Pinpoint the cell where the given text exists, returning its [x, y] midpoint coordinate. 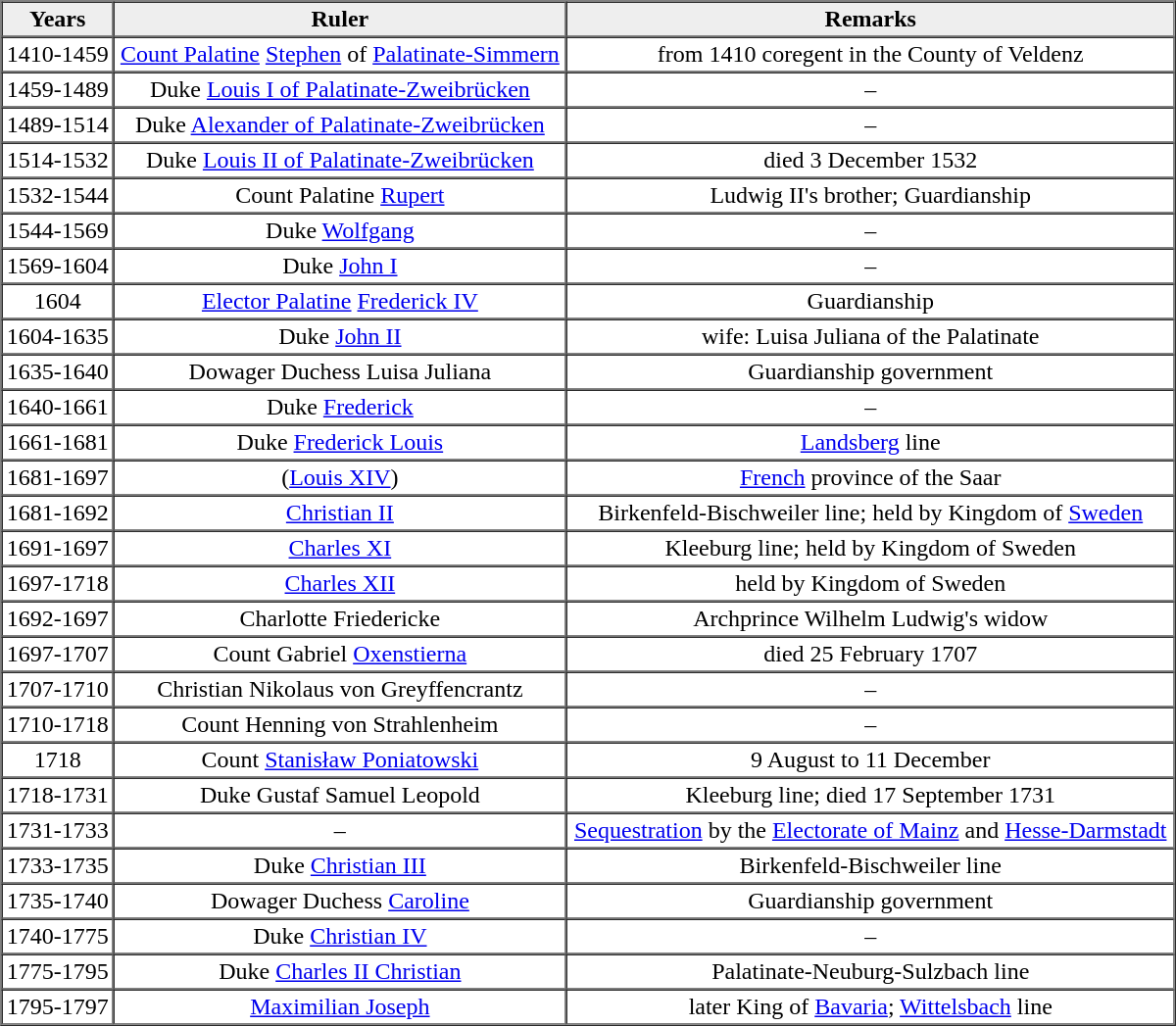
Kleeburg line; died 17 September 1731 [870, 796]
Kleeburg line; held by Kingdom of Sweden [870, 549]
Landsberg line [870, 443]
Duke John II [340, 337]
Count Palatine Rupert [340, 196]
later King of Bavaria; Wittelsbach line [870, 1007]
Duke Louis I of Palatinate-Zweibrücken [340, 90]
Duke Christian IV [340, 937]
1681-1692 [58, 513]
1735-1740 [58, 902]
1740-1775 [58, 937]
Count Henning von Strahlenheim [340, 725]
Charles XII [340, 584]
Christian II [340, 513]
died 3 December 1532 [870, 161]
Duke John I [340, 267]
held by Kingdom of Sweden [870, 584]
1718-1731 [58, 796]
1718 [58, 760]
French province of the Saar [870, 478]
Charlotte Friedericke [340, 619]
Duke Gustaf Samuel Leopold [340, 796]
from 1410 coregent in the County of Veldenz [870, 55]
Elector Palatine Frederick IV [340, 302]
died 25 February 1707 [870, 655]
(Louis XIV) [340, 478]
1604 [58, 302]
Guardianship [870, 302]
1532-1544 [58, 196]
1697-1718 [58, 584]
1661-1681 [58, 443]
Christian Nikolaus von Greyffencrantz [340, 690]
1459-1489 [58, 90]
9 August to 11 December [870, 760]
Duke Alexander of Palatinate-Zweibrücken [340, 125]
Count Gabriel Oxenstierna [340, 655]
1775-1795 [58, 972]
1635-1640 [58, 372]
wife: Luisa Juliana of the Palatinate [870, 337]
Duke Louis II of Palatinate-Zweibrücken [340, 161]
Duke Frederick Louis [340, 443]
1710-1718 [58, 725]
Remarks [870, 20]
Charles XI [340, 549]
Ludwig II's brother; Guardianship [870, 196]
1795-1797 [58, 1007]
Sequestration by the Electorate of Mainz and Hesse-Darmstadt [870, 831]
Count Stanisław Poniatowski [340, 760]
Palatinate-Neuburg-Sulzbach line [870, 972]
Ruler [340, 20]
1604-1635 [58, 337]
1707-1710 [58, 690]
1569-1604 [58, 267]
1489-1514 [58, 125]
Duke Christian III [340, 866]
Birkenfeld-Bischweiler line [870, 866]
1697-1707 [58, 655]
Duke Frederick [340, 408]
1544-1569 [58, 231]
1731-1733 [58, 831]
Duke Wolfgang [340, 231]
1692-1697 [58, 619]
Archprince Wilhelm Ludwig's widow [870, 619]
Dowager Duchess Luisa Juliana [340, 372]
1410-1459 [58, 55]
1733-1735 [58, 866]
1681-1697 [58, 478]
Count Palatine Stephen of Palatinate-Simmern [340, 55]
1640-1661 [58, 408]
Duke Charles II Christian [340, 972]
Years [58, 20]
1691-1697 [58, 549]
Birkenfeld-Bischweiler line; held by Kingdom of Sweden [870, 513]
1514-1532 [58, 161]
Maximilian Joseph [340, 1007]
Dowager Duchess Caroline [340, 902]
